Return the [X, Y] coordinate for the center point of the cell that contains the specified text.  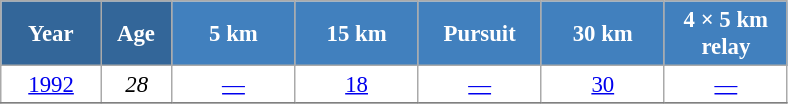
5 km [234, 34]
15 km [356, 34]
1992 [52, 85]
30 [602, 85]
Year [52, 34]
Age [136, 34]
30 km [602, 34]
28 [136, 85]
4 × 5 km relay [726, 34]
18 [356, 85]
Pursuit [480, 34]
